Pinpoint the cell where the given text exists, returning its (x, y) midpoint coordinate. 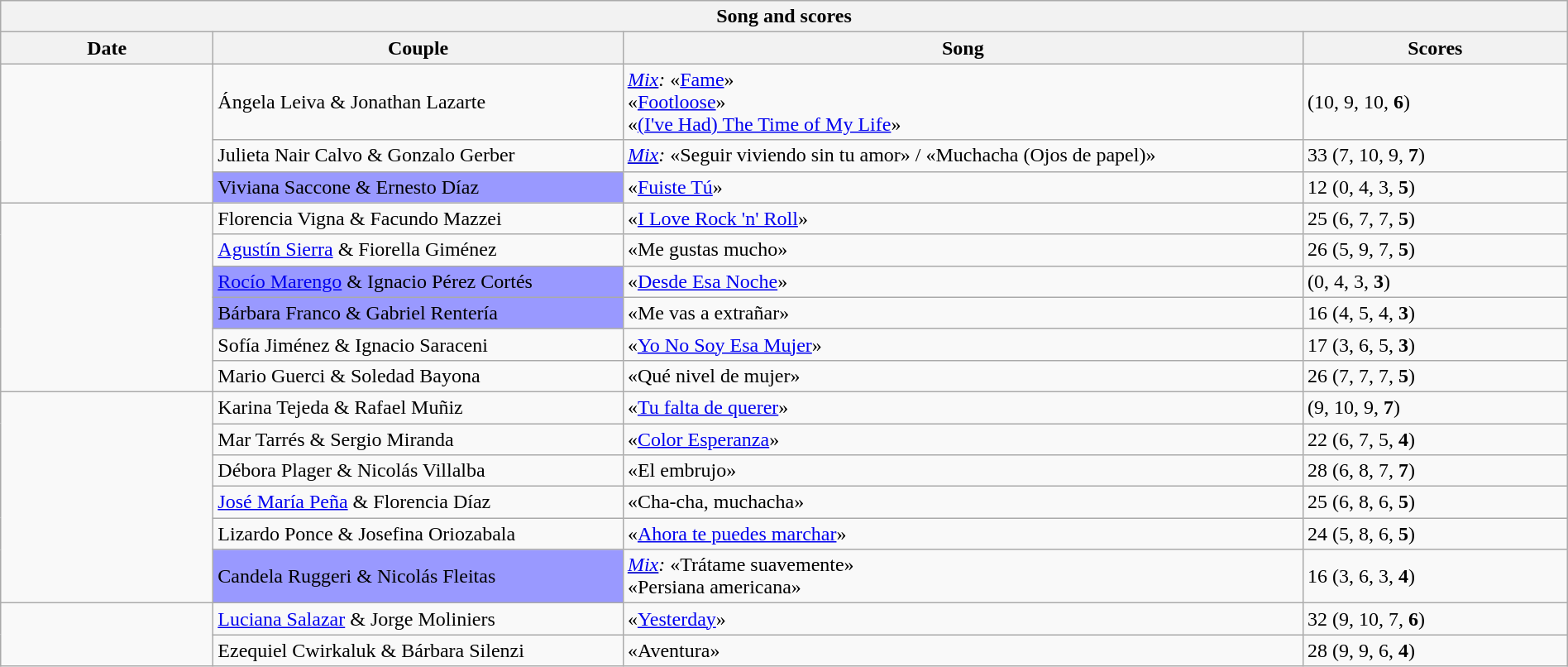
Mix: «Fame» «Footloose» «(I've Had) The Time of My Life» (963, 102)
Florencia Vigna & Facundo Mazzei (418, 218)
Candela Ruggeri & Nicolás Fleitas (418, 576)
28 (6, 8, 7, 7) (1435, 471)
17 (3, 6, 5, 3) (1435, 344)
Mix: «Seguir viviendo sin tu amor» / «Muchacha (Ojos de papel)» (963, 156)
Couple (418, 48)
Débora Plager & Nicolás Villalba (418, 471)
Ángela Leiva & Jonathan Lazarte (418, 102)
26 (7, 7, 7, 5) (1435, 376)
Scores (1435, 48)
José María Peña & Florencia Díaz (418, 502)
26 (5, 9, 7, 5) (1435, 250)
«Qué nivel de mujer» (963, 376)
16 (4, 5, 4, 3) (1435, 313)
«El embrujo» (963, 471)
Sofía Jiménez & Ignacio Saraceni (418, 344)
«Me vas a extrañar» (963, 313)
Song (963, 48)
33 (7, 10, 9, 7) (1435, 156)
«I Love Rock 'n' Roll» (963, 218)
Song and scores (784, 17)
«Cha-cha, muchacha» (963, 502)
Mix: «Trátame suavemente» «Persiana americana» (963, 576)
(0, 4, 3, 3) (1435, 281)
«Me gustas mucho» (963, 250)
24 (5, 8, 6, 5) (1435, 534)
25 (6, 7, 7, 5) (1435, 218)
«Fuiste Tú» (963, 187)
12 (0, 4, 3, 5) (1435, 187)
(9, 10, 9, 7) (1435, 407)
28 (9, 9, 6, 4) (1435, 650)
Mar Tarrés & Sergio Miranda (418, 439)
25 (6, 8, 6, 5) (1435, 502)
32 (9, 10, 7, 6) (1435, 619)
«Color Esperanza» (963, 439)
«Yesterday» (963, 619)
«Aventura» (963, 650)
22 (6, 7, 5, 4) (1435, 439)
Date (108, 48)
Luciana Salazar & Jorge Moliniers (418, 619)
(10, 9, 10, 6) (1435, 102)
Ezequiel Cwirkaluk & Bárbara Silenzi (418, 650)
«Tu falta de querer» (963, 407)
Lizardo Ponce & Josefina Oriozabala (418, 534)
Mario Guerci & Soledad Bayona (418, 376)
Karina Tejeda & Rafael Muñiz (418, 407)
Viviana Saccone & Ernesto Díaz (418, 187)
Julieta Nair Calvo & Gonzalo Gerber (418, 156)
«Ahora te puedes marchar» (963, 534)
Bárbara Franco & Gabriel Rentería (418, 313)
«Yo No Soy Esa Mujer» (963, 344)
Rocío Marengo & Ignacio Pérez Cortés (418, 281)
Agustín Sierra & Fiorella Giménez (418, 250)
16 (3, 6, 3, 4) (1435, 576)
«Desde Esa Noche» (963, 281)
